Detect which cell encompasses the target text, then output its [X, Y] center coordinate. 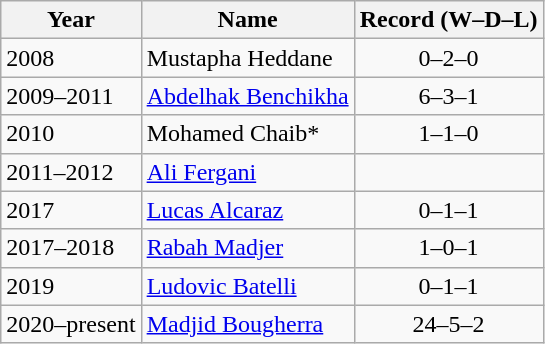
2011–2012 [71, 172]
1–0–1 [448, 248]
Rabah Madjer [248, 248]
24–5–2 [448, 324]
2019 [71, 286]
Abdelhak Benchikha [248, 96]
2009–2011 [71, 96]
Ali Fergani [248, 172]
Ludovic Batelli [248, 286]
6–3–1 [448, 96]
Name [248, 20]
Mohamed Chaib* [248, 134]
0–2–0 [448, 58]
2008 [71, 58]
1–1–0 [448, 134]
Mustapha Heddane [248, 58]
2017 [71, 210]
2020–present [71, 324]
Lucas Alcaraz [248, 210]
2017–2018 [71, 248]
Madjid Bougherra [248, 324]
Year [71, 20]
Record (W–D–L) [448, 20]
2010 [71, 134]
